Pinpoint the cell where the given text exists, returning its (x, y) midpoint coordinate. 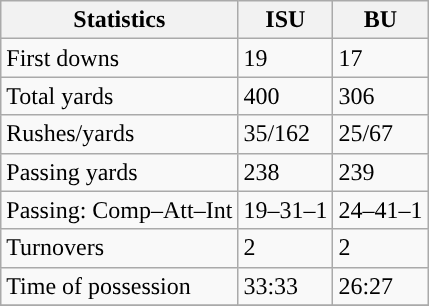
239 (380, 172)
ISU (286, 20)
Total yards (120, 96)
25/67 (380, 134)
Passing yards (120, 172)
Rushes/yards (120, 134)
26:27 (380, 286)
35/162 (286, 134)
Time of possession (120, 286)
17 (380, 58)
33:33 (286, 286)
First downs (120, 58)
306 (380, 96)
19–31–1 (286, 210)
Passing: Comp–Att–Int (120, 210)
24–41–1 (380, 210)
Turnovers (120, 248)
Statistics (120, 20)
19 (286, 58)
BU (380, 20)
238 (286, 172)
400 (286, 96)
